Scan for the cell matching the given text and deliver its (X, Y) coordinate at center. 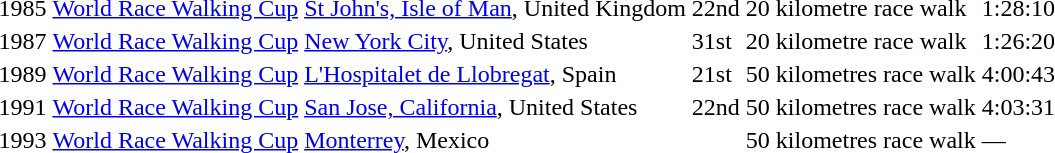
New York City, United States (496, 41)
20 kilometre race walk (860, 41)
San Jose, California, United States (496, 107)
31st (716, 41)
L'Hospitalet de Llobregat, Spain (496, 74)
21st (716, 74)
22nd (716, 107)
